Capture the cell that displays the provided text and extract its [x, y] central coordinate. 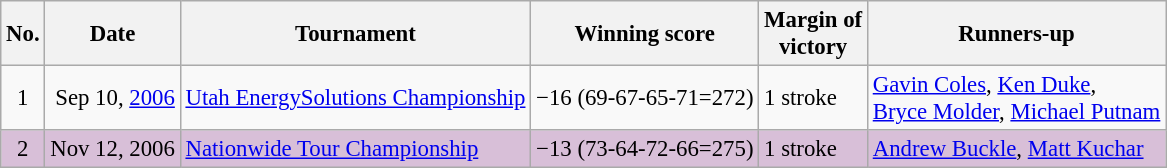
Winning score [645, 34]
No. [23, 34]
Andrew Buckle, Matt Kuchar [1016, 149]
Margin ofvictory [814, 34]
Runners-up [1016, 34]
Date [112, 34]
−16 (69-67-65-71=272) [645, 98]
Tournament [356, 34]
Sep 10, 2006 [112, 98]
1 [23, 98]
2 [23, 149]
Nationwide Tour Championship [356, 149]
−13 (73-64-72-66=275) [645, 149]
Utah EnergySolutions Championship [356, 98]
Gavin Coles, Ken Duke, Bryce Molder, Michael Putnam [1016, 98]
Nov 12, 2006 [112, 149]
